Provide the [x, y] coordinate of the cell's center where the given text is located.  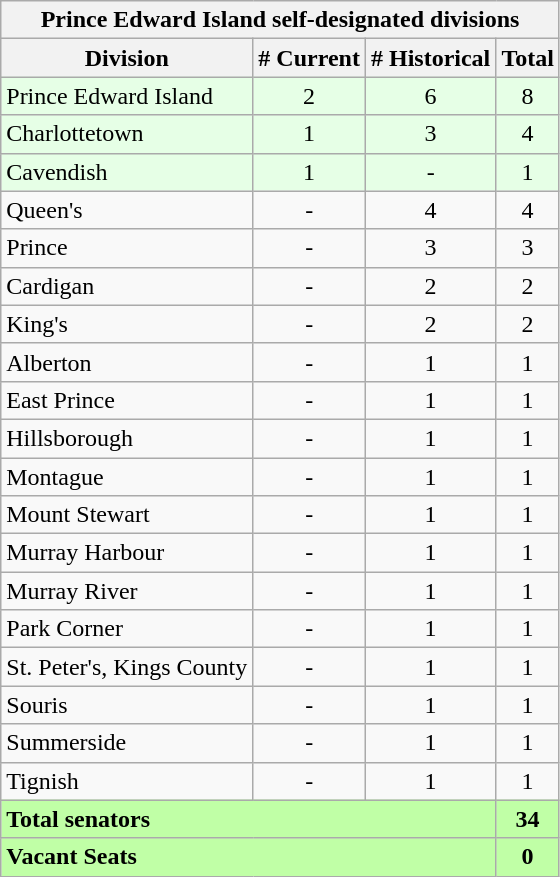
Murray River [127, 591]
Souris [127, 705]
6 [430, 96]
Mount Stewart [127, 515]
Vacant Seats [248, 857]
Summerside [127, 743]
King's [127, 324]
Charlottetown [127, 134]
Total [528, 58]
Prince [127, 248]
Murray Harbour [127, 553]
Prince Edward Island self-designated divisions [280, 20]
Tignish [127, 781]
0 [528, 857]
Queen's [127, 210]
Total senators [248, 819]
Hillsborough [127, 438]
34 [528, 819]
Prince Edward Island [127, 96]
8 [528, 96]
Alberton [127, 362]
# Historical [430, 58]
East Prince [127, 400]
Montague [127, 477]
Cardigan [127, 286]
# Current [310, 58]
St. Peter's, Kings County [127, 667]
Cavendish [127, 172]
Park Corner [127, 629]
Division [127, 58]
